Find where the given text appears and provide that cell's center as [X, Y] coordinate. 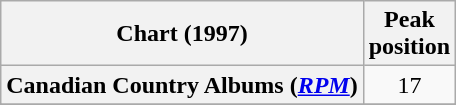
17 [409, 85]
Canadian Country Albums (RPM) [182, 85]
Chart (1997) [182, 34]
Peakposition [409, 34]
